Capture the cell that displays the provided text and extract its (x, y) central coordinate. 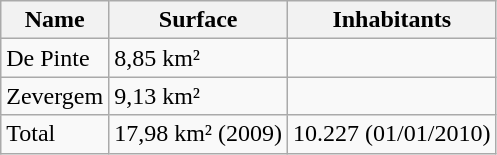
9,13 km² (198, 96)
8,85 km² (198, 58)
Inhabitants (392, 20)
Name (55, 20)
De Pinte (55, 58)
10.227 (01/01/2010) (392, 134)
17,98 km² (2009) (198, 134)
Zevergem (55, 96)
Total (55, 134)
Surface (198, 20)
